Capture the cell that displays the provided text and extract its [x, y] central coordinate. 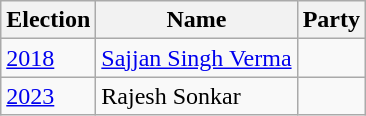
Sajjan Singh Verma [196, 58]
Party [331, 20]
Name [196, 20]
2018 [48, 58]
Election [48, 20]
2023 [48, 96]
Rajesh Sonkar [196, 96]
